Provide the [x, y] coordinate of the cell's center where the given text is located.  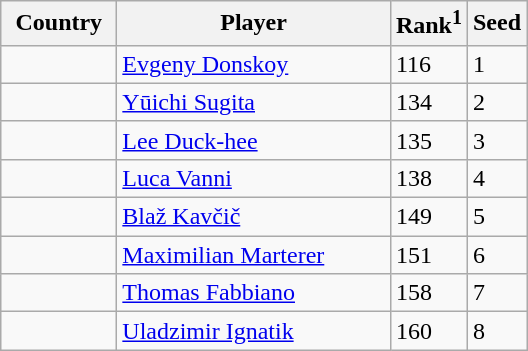
160 [428, 331]
149 [428, 217]
8 [496, 331]
Yūichi Sugita [254, 102]
5 [496, 217]
135 [428, 140]
4 [496, 178]
Blaž Kavčič [254, 217]
Rank1 [428, 24]
7 [496, 293]
Uladzimir Ignatik [254, 331]
Country [59, 24]
Lee Duck-hee [254, 140]
Seed [496, 24]
Evgeny Donskoy [254, 64]
Thomas Fabbiano [254, 293]
2 [496, 102]
138 [428, 178]
116 [428, 64]
Player [254, 24]
1 [496, 64]
3 [496, 140]
151 [428, 255]
6 [496, 255]
158 [428, 293]
134 [428, 102]
Luca Vanni [254, 178]
Maximilian Marterer [254, 255]
